Return the [x, y] coordinate for the center point of the cell that contains the specified text.  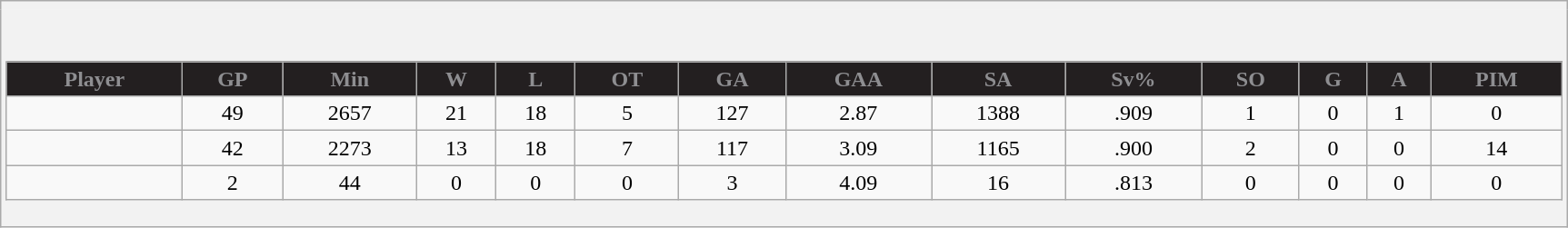
.900 [1134, 148]
5 [627, 114]
2.87 [858, 114]
2657 [349, 114]
SO [1251, 79]
L [536, 79]
4.09 [858, 183]
49 [233, 114]
PIM [1496, 79]
16 [998, 183]
13 [456, 148]
21 [456, 114]
GP [233, 79]
Min [349, 79]
.909 [1134, 114]
A [1400, 79]
7 [627, 148]
14 [1496, 148]
42 [233, 148]
SA [998, 79]
3 [733, 183]
.813 [1134, 183]
Player [95, 79]
3.09 [858, 148]
1388 [998, 114]
G [1333, 79]
44 [349, 183]
OT [627, 79]
GA [733, 79]
117 [733, 148]
127 [733, 114]
GAA [858, 79]
1165 [998, 148]
2273 [349, 148]
Sv% [1134, 79]
W [456, 79]
